For the text-containing cell, return its midpoint in [x, y] coordinate format. 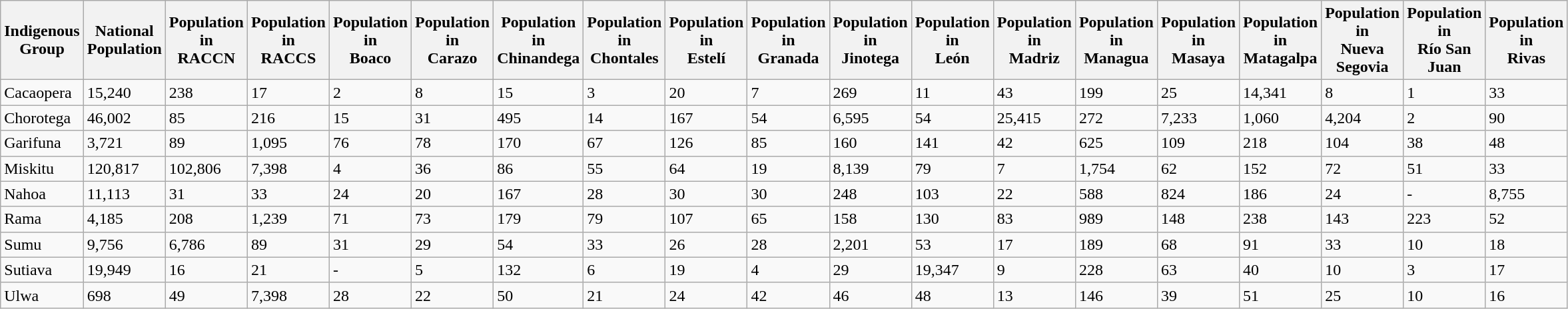
8,139 [870, 168]
189 [1116, 244]
4,204 [1363, 118]
Population inEstelí [706, 40]
62 [1198, 168]
63 [1198, 270]
Population inMatagalpa [1280, 40]
Population inMadriz [1034, 40]
Population inBoaco [370, 40]
4,185 [124, 219]
Population inCarazo [453, 40]
8,755 [1527, 194]
90 [1527, 118]
25,415 [1034, 118]
120,817 [124, 168]
Population inChinandega [538, 40]
272 [1116, 118]
1,095 [288, 143]
102,806 [206, 168]
148 [1198, 219]
1,060 [1280, 118]
1 [1444, 93]
103 [953, 194]
86 [538, 168]
3,721 [124, 143]
39 [1198, 295]
625 [1116, 143]
Sumu [42, 244]
19,949 [124, 270]
Population inRACCN [206, 40]
83 [1034, 219]
495 [538, 118]
71 [370, 219]
11,113 [124, 194]
824 [1198, 194]
13 [1034, 295]
Miskitu [42, 168]
218 [1280, 143]
18 [1527, 244]
132 [538, 270]
Population inManagua [1116, 40]
14,341 [1280, 93]
223 [1444, 219]
64 [706, 168]
146 [1116, 295]
73 [453, 219]
Cacaopera [42, 93]
46 [870, 295]
698 [124, 295]
104 [1363, 143]
Population inRivas [1527, 40]
Nahoa [42, 194]
46,002 [124, 118]
53 [953, 244]
216 [288, 118]
179 [538, 219]
7,233 [1198, 118]
72 [1363, 168]
126 [706, 143]
143 [1363, 219]
208 [206, 219]
55 [625, 168]
989 [1116, 219]
38 [1444, 143]
Population inLeón [953, 40]
67 [625, 143]
141 [953, 143]
1,239 [288, 219]
107 [706, 219]
5 [453, 270]
65 [789, 219]
50 [538, 295]
6 [625, 270]
43 [1034, 93]
Chorotega [42, 118]
6,595 [870, 118]
152 [1280, 168]
170 [538, 143]
Indigenous Group [42, 40]
Population inMasaya [1198, 40]
1,754 [1116, 168]
Population inRACCS [288, 40]
248 [870, 194]
52 [1527, 219]
Population inGranada [789, 40]
68 [1198, 244]
78 [453, 143]
130 [953, 219]
Sutiava [42, 270]
91 [1280, 244]
19,347 [953, 270]
588 [1116, 194]
9,756 [124, 244]
26 [706, 244]
158 [870, 219]
6,786 [206, 244]
National Population [124, 40]
40 [1280, 270]
Population inChontales [625, 40]
269 [870, 93]
186 [1280, 194]
49 [206, 295]
14 [625, 118]
2,201 [870, 244]
Ulwa [42, 295]
Population inNueva Segovia [1363, 40]
Rama [42, 219]
109 [1198, 143]
76 [370, 143]
199 [1116, 93]
9 [1034, 270]
11 [953, 93]
Population inJinotega [870, 40]
Garifuna [42, 143]
Population inRío San Juan [1444, 40]
36 [453, 168]
15,240 [124, 93]
160 [870, 143]
228 [1116, 270]
